Pinpoint the cell where the given text exists, returning its (x, y) midpoint coordinate. 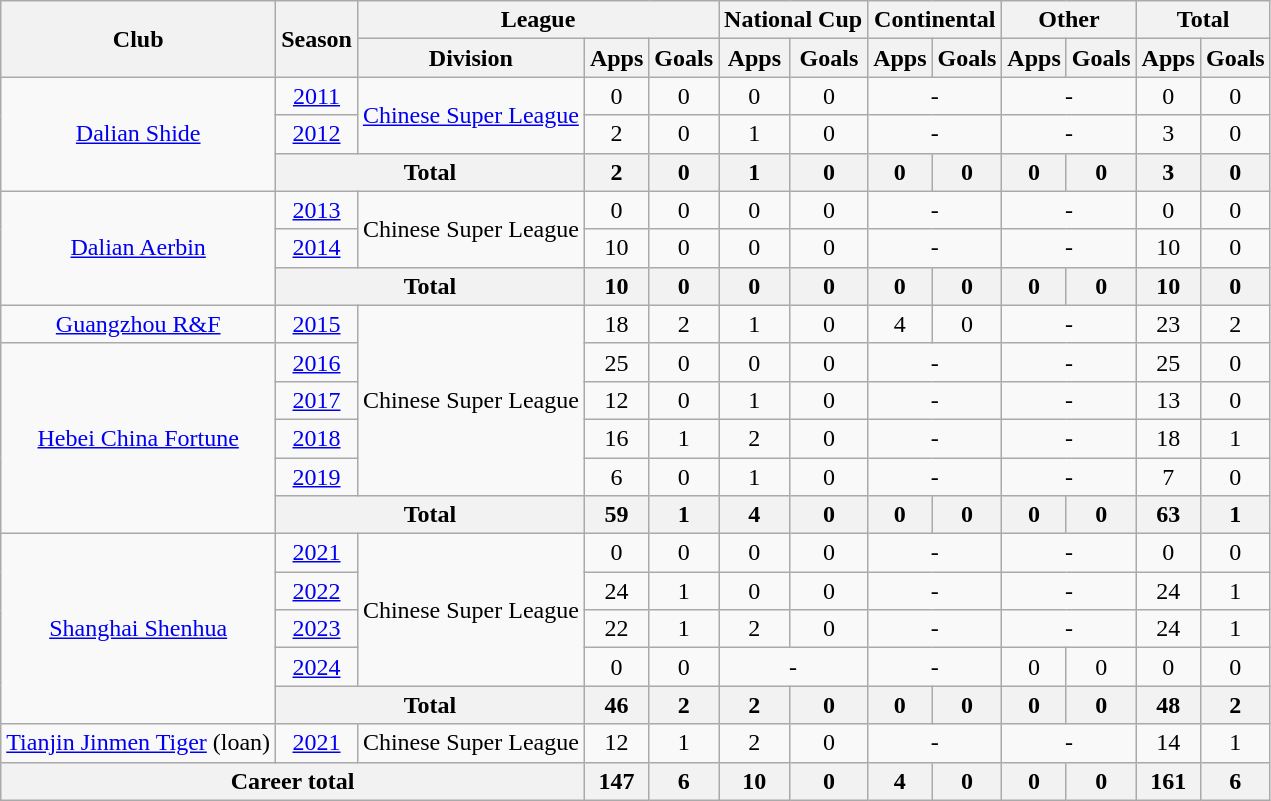
Shanghai Shenhua (138, 629)
Dalian Shide (138, 134)
63 (1168, 515)
7 (1168, 477)
48 (1168, 705)
Tianjin Jinmen Tiger (loan) (138, 743)
2011 (317, 96)
Dalian Aerbin (138, 248)
2023 (317, 629)
Season (317, 39)
161 (1168, 781)
2014 (317, 248)
2013 (317, 210)
46 (616, 705)
2012 (317, 134)
Career total (293, 781)
2024 (317, 667)
22 (616, 629)
23 (1168, 324)
2022 (317, 591)
National Cup (794, 20)
2019 (317, 477)
2017 (317, 400)
14 (1168, 743)
League (538, 20)
147 (616, 781)
2016 (317, 362)
Division (470, 58)
Hebei China Fortune (138, 438)
13 (1168, 400)
59 (616, 515)
16 (616, 438)
Continental (935, 20)
Club (138, 39)
2015 (317, 324)
2018 (317, 438)
Other (1069, 20)
Guangzhou R&F (138, 324)
